Detect which cell encompasses the target text, then output its [x, y] center coordinate. 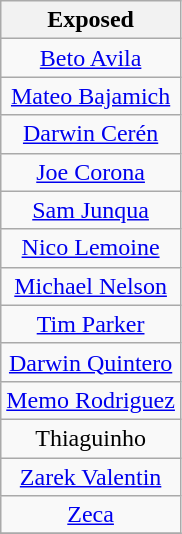
Joe Corona [91, 172]
Thiaguinho [91, 438]
Mateo Bajamich [91, 96]
Darwin Quintero [91, 362]
Nico Lemoine [91, 248]
Darwin Cerén [91, 134]
Zarek Valentin [91, 477]
Memo Rodriguez [91, 400]
Exposed [91, 20]
Michael Nelson [91, 286]
Sam Junqua [91, 210]
Tim Parker [91, 324]
Beto Avila [91, 58]
Zeca [91, 515]
